For the text-containing cell, return its midpoint in [x, y] coordinate format. 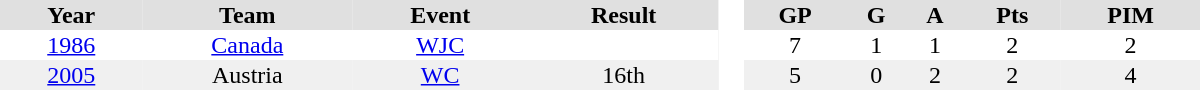
2005 [72, 75]
GP [795, 15]
Team [248, 15]
5 [795, 75]
Year [72, 15]
WJC [440, 45]
7 [795, 45]
WC [440, 75]
Event [440, 15]
PIM [1130, 15]
4 [1130, 75]
Canada [248, 45]
0 [876, 75]
Result [624, 15]
G [876, 15]
1986 [72, 45]
A [934, 15]
16th [624, 75]
Austria [248, 75]
Pts [1012, 15]
